Find where the given text appears and provide that cell's center as [X, Y] coordinate. 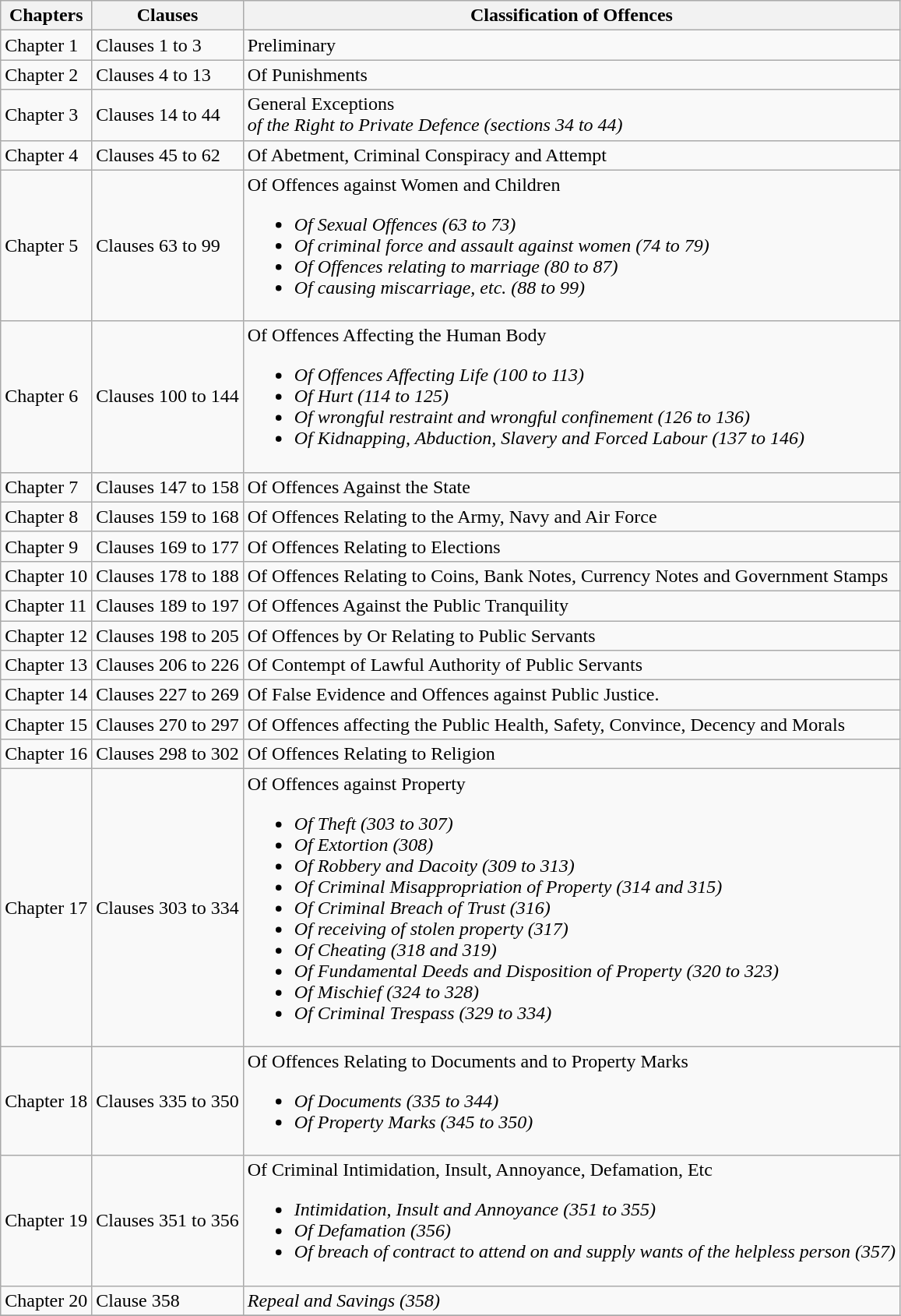
Chapter 14 [47, 695]
Chapter 11 [47, 605]
Chapter 13 [47, 665]
Chapter 2 [47, 75]
Of Offences Against the Public Tranquility [572, 605]
Clauses 351 to 356 [167, 1220]
Chapters [47, 16]
Clauses 14 to 44 [167, 115]
Clauses 206 to 226 [167, 665]
Of Offences Relating to Elections [572, 546]
Of Offences Relating to the Army, Navy and Air Force [572, 517]
Of Offences Against the State [572, 487]
Repeal and Savings (358) [572, 1300]
Clauses 270 to 297 [167, 725]
Chapter 7 [47, 487]
Clauses 45 to 62 [167, 155]
Clauses 189 to 197 [167, 605]
Of Offences affecting the Public Health, Safety, Convince, Decency and Morals [572, 725]
Chapter 4 [47, 155]
General Exceptions of the Right to Private Defence (sections 34 to 44) [572, 115]
Chapter 16 [47, 754]
Chapter 19 [47, 1220]
Clause 358 [167, 1300]
Chapter 18 [47, 1101]
Chapter 5 [47, 245]
Chapter 17 [47, 908]
Clauses 63 to 99 [167, 245]
Clauses 4 to 13 [167, 75]
Of Offences Relating to Religion [572, 754]
Of Offences by Or Relating to Public Servants [572, 635]
Clauses 178 to 188 [167, 576]
Chapter 3 [47, 115]
Of False Evidence and Offences against Public Justice. [572, 695]
Of Punishments [572, 75]
Clauses 303 to 334 [167, 908]
Chapter 1 [47, 45]
Preliminary [572, 45]
Chapter 20 [47, 1300]
Clauses 335 to 350 [167, 1101]
Of Abetment, Criminal Conspiracy and Attempt [572, 155]
Chapter 9 [47, 546]
Chapter 6 [47, 397]
Of Offences Relating to Coins, Bank Notes, Currency Notes and Government Stamps [572, 576]
Clauses 169 to 177 [167, 546]
Clauses 1 to 3 [167, 45]
Classification of Offences [572, 16]
Chapter 8 [47, 517]
Clauses 298 to 302 [167, 754]
Clauses 147 to 158 [167, 487]
Clauses 227 to 269 [167, 695]
Of Contempt of Lawful Authority of Public Servants [572, 665]
Chapter 15 [47, 725]
Clauses [167, 16]
Clauses 100 to 144 [167, 397]
Clauses 198 to 205 [167, 635]
Of Offences Relating to Documents and to Property MarksOf Documents (335 to 344)Of Property Marks (345 to 350) [572, 1101]
Chapter 10 [47, 576]
Clauses 159 to 168 [167, 517]
Chapter 12 [47, 635]
